For the text-containing cell, return its midpoint in [X, Y] coordinate format. 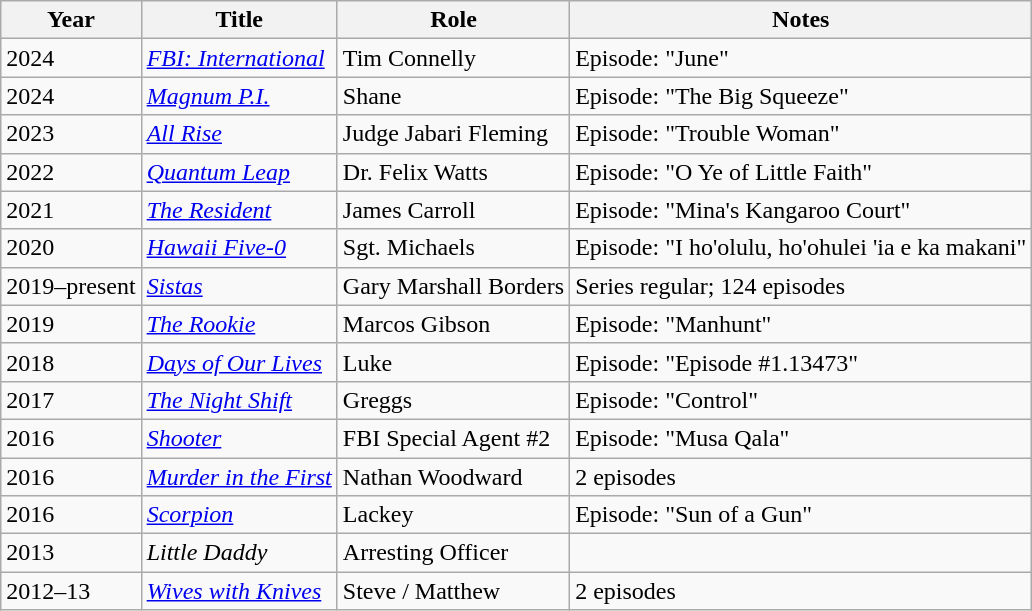
The Resident [239, 210]
Dr. Felix Watts [453, 172]
Greggs [453, 400]
2012–13 [71, 591]
Role [453, 20]
Episode: "Mina's Kangaroo Court" [801, 210]
2022 [71, 172]
All Rise [239, 134]
Episode: "Musa Qala" [801, 438]
FBI Special Agent #2 [453, 438]
Episode: "O Ye of Little Faith" [801, 172]
Hawaii Five-0 [239, 248]
Series regular; 124 episodes [801, 286]
2019 [71, 324]
Murder in the First [239, 477]
Title [239, 20]
Luke [453, 362]
Marcos Gibson [453, 324]
2013 [71, 553]
Episode: "Episode #1.13473" [801, 362]
Gary Marshall Borders [453, 286]
The Night Shift [239, 400]
The Rookie [239, 324]
Wives with Knives [239, 591]
2019–present [71, 286]
Notes [801, 20]
Arresting Officer [453, 553]
James Carroll [453, 210]
Shane [453, 96]
Episode: "Sun of a Gun" [801, 515]
Sistas [239, 286]
2018 [71, 362]
Sgt. Michaels [453, 248]
Nathan Woodward [453, 477]
Episode: "I ho'olulu, ho'ohulei 'ia e ka makani" [801, 248]
Episode: "Trouble Woman" [801, 134]
Tim Connelly [453, 58]
Quantum Leap [239, 172]
Lackey [453, 515]
Episode: "The Big Squeeze" [801, 96]
Episode: "Control" [801, 400]
2017 [71, 400]
2023 [71, 134]
2021 [71, 210]
2020 [71, 248]
Days of Our Lives [239, 362]
Magnum P.I. [239, 96]
Shooter [239, 438]
Scorpion [239, 515]
Little Daddy [239, 553]
Steve / Matthew [453, 591]
Episode: "June" [801, 58]
Judge Jabari Fleming [453, 134]
FBI: International [239, 58]
Year [71, 20]
Episode: "Manhunt" [801, 324]
